Scan for the cell matching the given text and deliver its (x, y) coordinate at center. 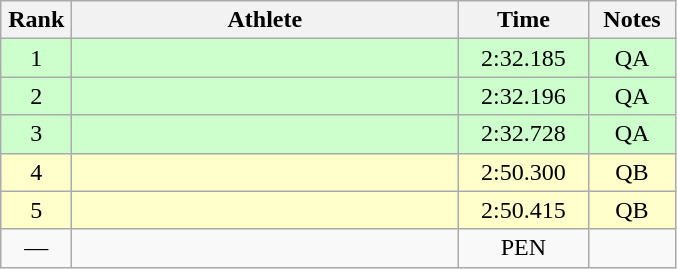
4 (36, 172)
PEN (524, 248)
2:32.728 (524, 134)
2:32.185 (524, 58)
Athlete (265, 20)
2:50.300 (524, 172)
— (36, 248)
Time (524, 20)
2:50.415 (524, 210)
2:32.196 (524, 96)
5 (36, 210)
3 (36, 134)
1 (36, 58)
2 (36, 96)
Notes (632, 20)
Rank (36, 20)
